For the text-containing cell, return its midpoint in (X, Y) coordinate format. 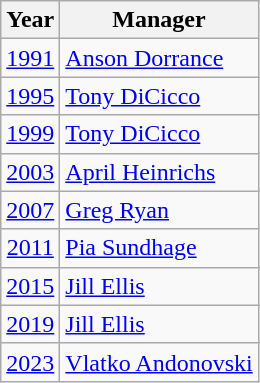
1991 (30, 58)
Greg Ryan (159, 210)
April Heinrichs (159, 172)
1999 (30, 134)
Vlatko Andonovski (159, 362)
2023 (30, 362)
2019 (30, 324)
2003 (30, 172)
2007 (30, 210)
2015 (30, 286)
Manager (159, 20)
Pia Sundhage (159, 248)
Anson Dorrance (159, 58)
Year (30, 20)
1995 (30, 96)
2011 (30, 248)
